Return the [X, Y] coordinate for the center point of the cell that contains the specified text.  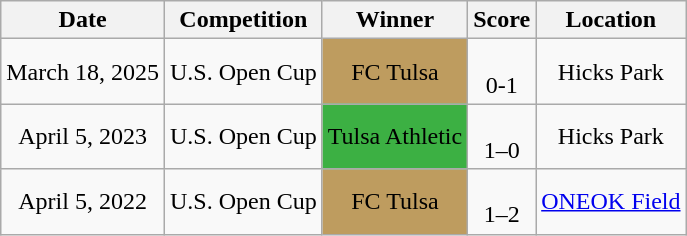
Date [83, 20]
March 18, 2025 [83, 72]
Competition [243, 20]
1–2 [502, 202]
Winner [395, 20]
1–0 [502, 136]
Tulsa Athletic [395, 136]
April 5, 2022 [83, 202]
April 5, 2023 [83, 136]
Location [611, 20]
0-1 [502, 72]
ONEOK Field [611, 202]
Score [502, 20]
